Output the [X, Y] coordinate of the center of the cell containing the given text.  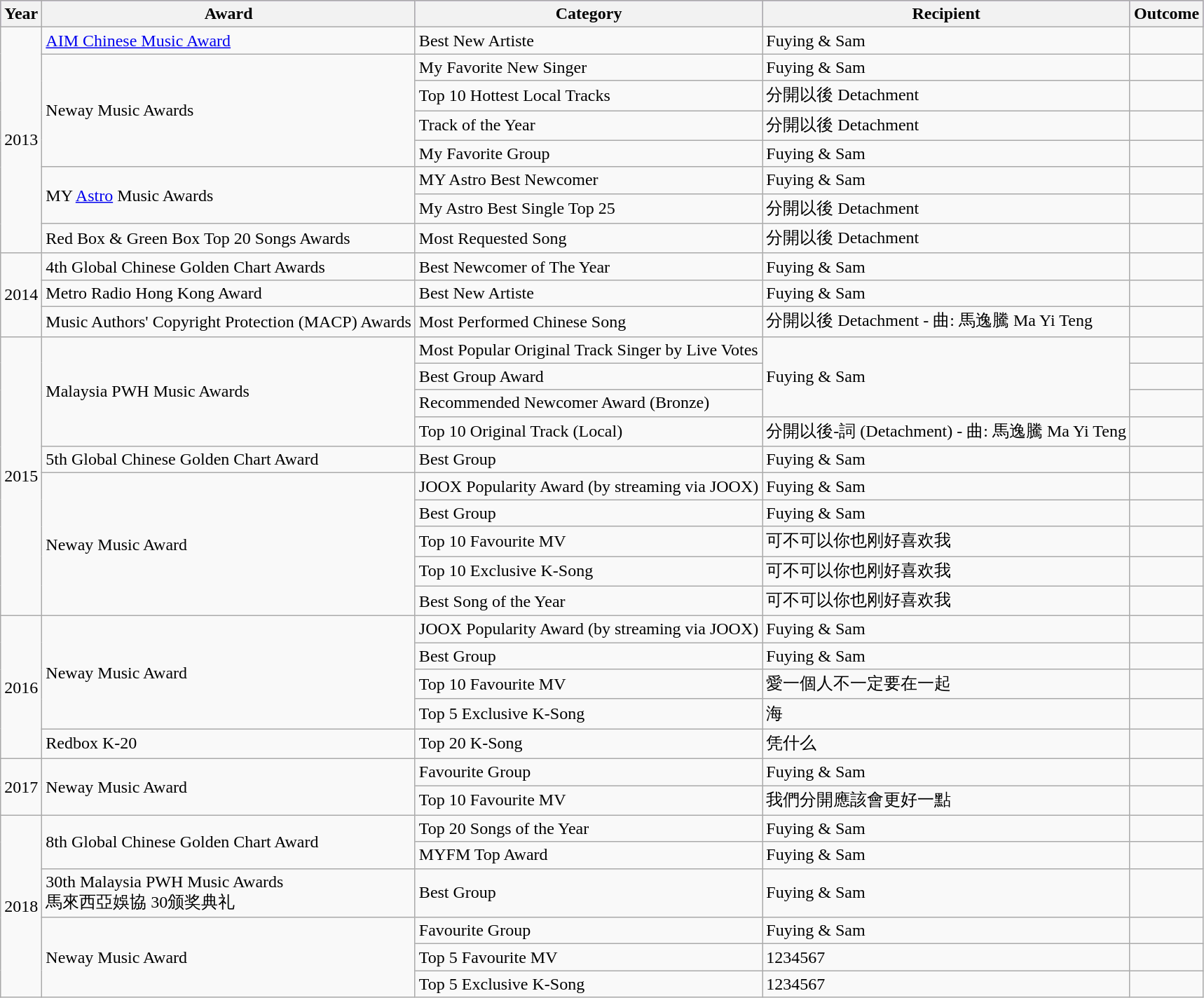
Malaysia PWH Music Awards [228, 391]
Red Box & Green Box Top 20 Songs Awards [228, 238]
Recipient [946, 14]
Most Requested Song [589, 238]
Track of the Year [589, 126]
Category [589, 14]
凭什么 [946, 744]
分開以後 Detachment - 曲: 馬逸騰 Ma Yi Teng [946, 321]
My Favorite New Singer [589, 67]
My Favorite Group [589, 153]
Year [21, 14]
5th Global Chinese Golden Chart Award [228, 460]
Best Song of the Year [589, 601]
2016 [21, 688]
2013 [21, 140]
2018 [21, 906]
Best Newcomer of The Year [589, 266]
30th Malaysia PWH Music Awards馬來西亞娛協 30颁奖典礼 [228, 893]
Top 5 Favourite MV [589, 957]
Redbox K-20 [228, 744]
MY Astro Music Awards [228, 195]
Metro Radio Hong Kong Award [228, 293]
Most Performed Chinese Song [589, 321]
2015 [21, 477]
4th Global Chinese Golden Chart Awards [228, 266]
Top 10 Original Track (Local) [589, 432]
MY Astro Best Newcomer [589, 180]
Top 20 K-Song [589, 744]
AIM Chinese Music Award [228, 41]
Outcome [1166, 14]
海 [946, 713]
Top 20 Songs of the Year [589, 828]
Top 10 Hottest Local Tracks [589, 95]
My Astro Best Single Top 25 [589, 209]
MYFM Top Award [589, 855]
Most Popular Original Track Singer by Live Votes [589, 350]
Award [228, 14]
Music Authors' Copyright Protection (MACP) Awards [228, 321]
8th Global Chinese Golden Chart Award [228, 842]
2014 [21, 294]
Top 10 Exclusive K-Song [589, 572]
Neway Music Awards [228, 111]
Best Group Award [589, 376]
我們分開應該會更好一點 [946, 800]
Recommended Newcomer Award (Bronze) [589, 403]
分開以後-詞 (Detachment) - 曲: 馬逸騰 Ma Yi Teng [946, 432]
2017 [21, 786]
愛一個人不一定要在一起 [946, 684]
